Determine the [X, Y] coordinate at the center of the cell enclosing the given text.  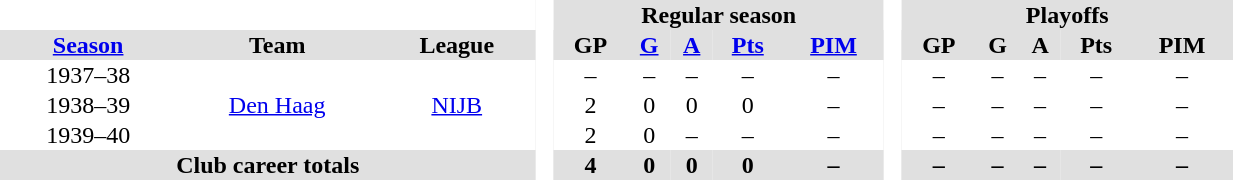
NIJB [456, 105]
1937–38 [88, 75]
1938–39 [88, 105]
Den Haag [277, 105]
League [456, 45]
Playoffs [1067, 15]
4 [591, 165]
Team [277, 45]
Season [88, 45]
Regular season [719, 15]
1939–40 [88, 135]
Club career totals [268, 165]
